Return [X, Y] of the center of cell containing provided text 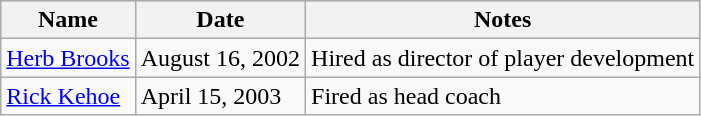
Hired as director of player development [503, 58]
April 15, 2003 [220, 96]
Herb Brooks [68, 58]
Fired as head coach [503, 96]
Date [220, 20]
August 16, 2002 [220, 58]
Notes [503, 20]
Name [68, 20]
Rick Kehoe [68, 96]
